Provide the [X, Y] coordinate of the cell's center where the given text is located.  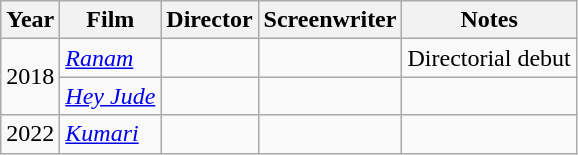
Film [110, 20]
Year [30, 20]
Director [210, 20]
Hey Jude [110, 96]
2018 [30, 77]
2022 [30, 134]
Kumari [110, 134]
Notes [489, 20]
Screenwriter [330, 20]
Directorial debut [489, 58]
Ranam [110, 58]
